From the cell containing the given text, extract its center point as (x, y) coordinate. 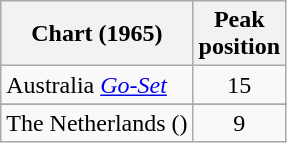
15 (239, 85)
Peakposition (239, 34)
Chart (1965) (97, 34)
9 (239, 123)
The Netherlands () (97, 123)
Australia Go-Set (97, 85)
